Search for the cell housing the specified text and yield its [x, y] center coordinate. 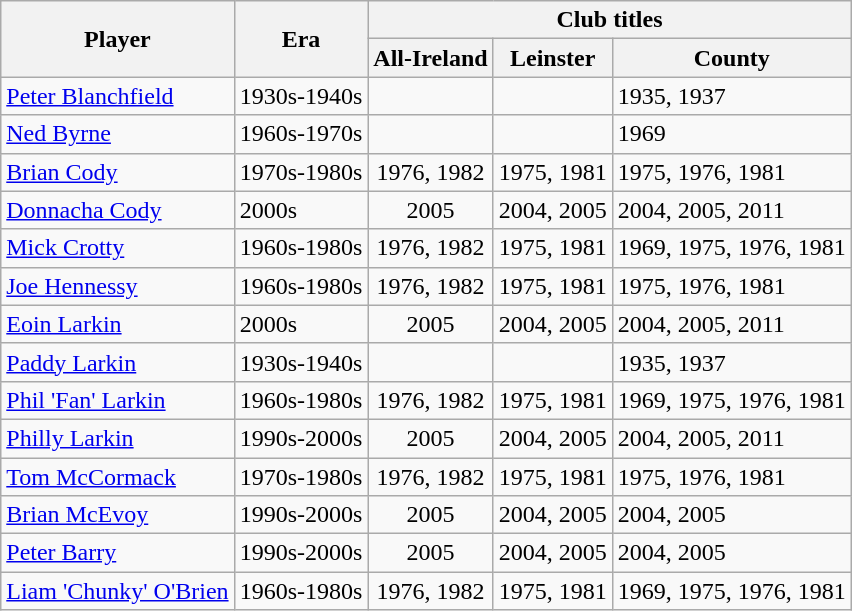
Donnacha Cody [118, 210]
Mick Crotty [118, 248]
Peter Barry [118, 553]
Joe Hennessy [118, 286]
Era [301, 39]
Brian McEvoy [118, 515]
Ned Byrne [118, 134]
Peter Blanchfield [118, 96]
Leinster [552, 58]
Phil 'Fan' Larkin [118, 400]
All-Ireland [430, 58]
1969 [732, 134]
County [732, 58]
Eoin Larkin [118, 324]
1960s-1970s [301, 134]
Club titles [610, 20]
Philly Larkin [118, 438]
Player [118, 39]
Paddy Larkin [118, 362]
Liam 'Chunky' O'Brien [118, 591]
Tom McCormack [118, 477]
Brian Cody [118, 172]
